Detect which cell encompasses the target text, then output its [x, y] center coordinate. 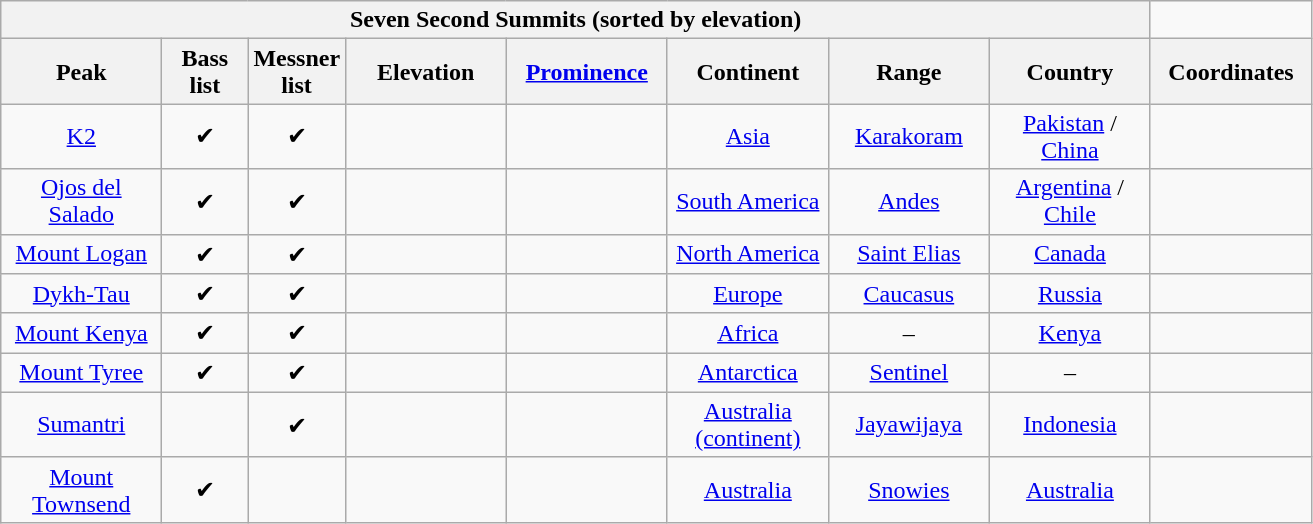
Sentinel [908, 373]
Russia [1070, 294]
Country [1070, 72]
Mount Townsend [82, 490]
Mount Logan [82, 254]
Africa [748, 333]
South America [748, 202]
Sumantri [82, 424]
Jayawijaya [908, 424]
Coordinates [1230, 72]
Range [908, 72]
Europe [748, 294]
Caucasus [908, 294]
Indonesia [1070, 424]
Asia [748, 136]
Messner list [296, 72]
Kenya [1070, 333]
Bass list [205, 72]
Pakistan / China [1070, 136]
Continent [748, 72]
Dykh-Tau [82, 294]
K2 [82, 136]
Mount Kenya [82, 333]
Saint Elias [908, 254]
Mount Tyree [82, 373]
Ojos del Salado [82, 202]
Elevation [426, 72]
Argentina / Chile [1070, 202]
Karakoram [908, 136]
Peak [82, 72]
Andes [908, 202]
North America [748, 254]
Canada [1070, 254]
Snowies [908, 490]
Australia (continent) [748, 424]
Seven Second Summits (sorted by elevation) [576, 20]
Prominence [586, 72]
Antarctica [748, 373]
